Pinpoint the cell where the given text exists, returning its [x, y] midpoint coordinate. 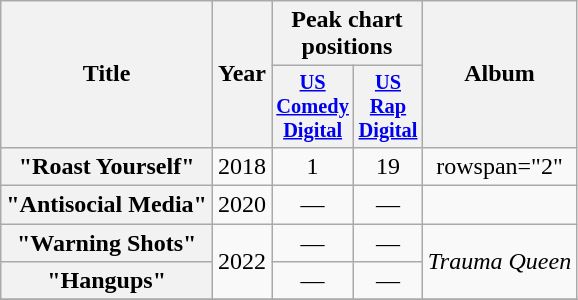
"Roast Yourself" [107, 166]
19 [388, 166]
1 [313, 166]
"Warning Shots" [107, 243]
2018 [242, 166]
2020 [242, 205]
"Hangups" [107, 281]
Title [107, 74]
Year [242, 74]
Trauma Queen [499, 262]
USComedyDigital [313, 107]
Peak chart positions [348, 34]
USRapDigital [388, 107]
rowspan="2" [499, 166]
"Antisocial Media" [107, 205]
2022 [242, 262]
Album [499, 74]
